Return (X, Y) of the center of cell containing provided text 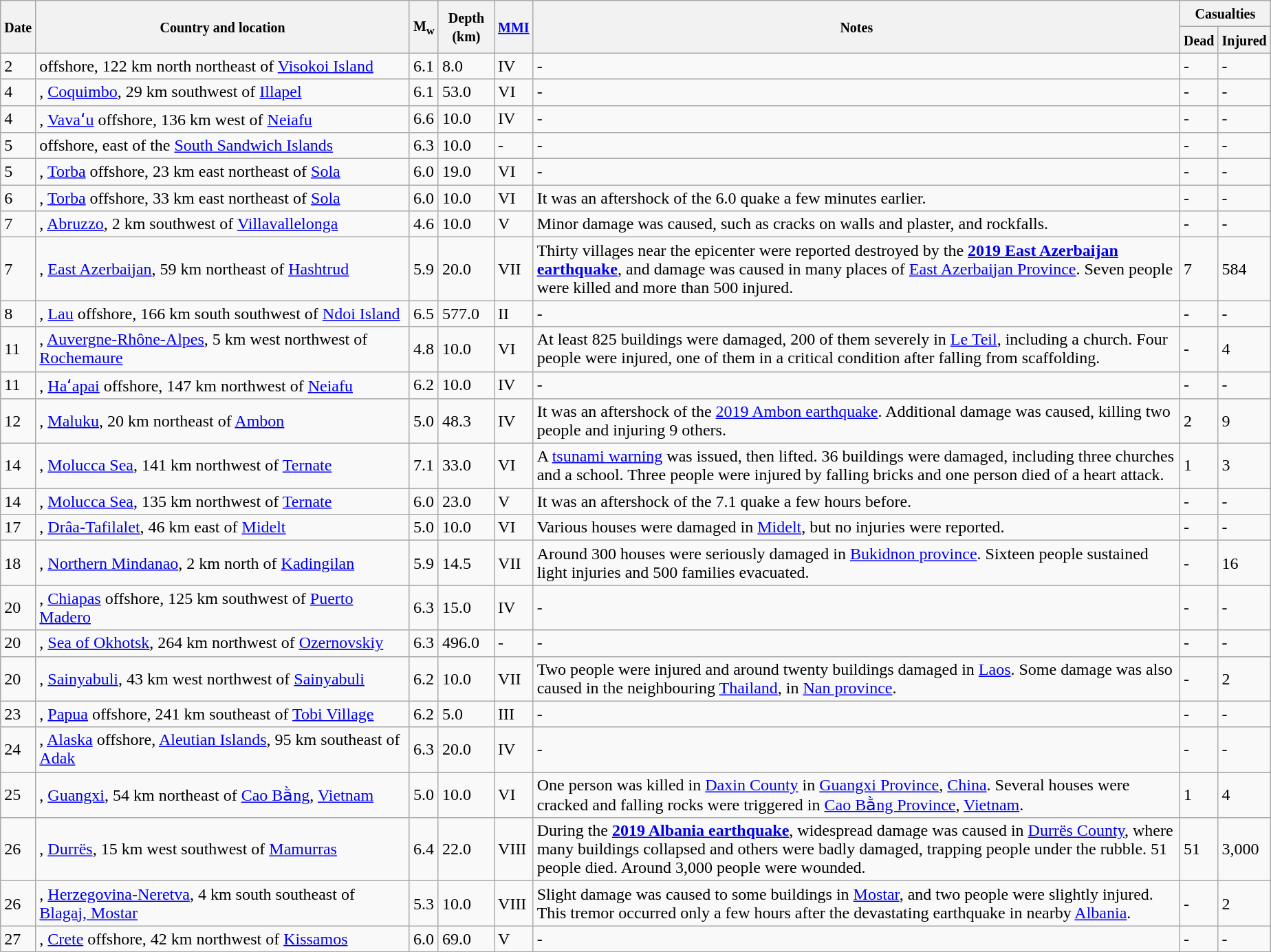
Mw (424, 27)
, Haʻapai offshore, 147 km northwest of Neiafu (223, 385)
Two people were injured and around twenty buildings damaged in Laos. Some damage was also caused in the neighbouring Thailand, in Nan province. (856, 678)
Dead (1199, 40)
6.6 (424, 119)
Minor damage was caused, such as cracks on walls and plaster, and rockfalls. (856, 224)
, Torba offshore, 23 km east northeast of Sola (223, 172)
3,000 (1244, 850)
577.0 (466, 314)
33.0 (466, 466)
, Molucca Sea, 135 km northwest of Ternate (223, 501)
, East Azerbaijan, 59 km northeast of Hashtrud (223, 269)
, Vavaʻu offshore, 136 km west of Neiafu (223, 119)
, Crete offshore, 42 km northwest of Kissamos (223, 939)
Around 300 houses were seriously damaged in Bukidnon province. Sixteen people sustained light injuries and 500 families evacuated. (856, 563)
17 (18, 528)
, Chiapas offshore, 125 km southwest of Puerto Madero (223, 608)
53.0 (466, 92)
Notes (856, 27)
MMI (514, 27)
, Northern Mindanao, 2 km north of Kadingilan (223, 563)
4.8 (424, 349)
3 (1244, 466)
, Drâa-Tafilalet, 46 km east of Midelt (223, 528)
23.0 (466, 501)
, Abruzzo, 2 km southwest of Villavallelonga (223, 224)
23 (18, 714)
, Coquimbo, 29 km southwest of Illapel (223, 92)
It was an aftershock of the 7.1 quake a few hours before. (856, 501)
Injured (1244, 40)
12 (18, 421)
offshore, 122 km north northeast of Visokoi Island (223, 66)
6.4 (424, 850)
III (514, 714)
14.5 (466, 563)
Country and location (223, 27)
, Herzegovina-Neretva, 4 km south southeast of Blagaj, Mostar (223, 904)
48.3 (466, 421)
, Durrës, 15 km west southwest of Mamurras (223, 850)
496.0 (466, 643)
, Sainyabuli, 43 km west northwest of Sainyabuli (223, 678)
6.5 (424, 314)
, Maluku, 20 km northeast of Ambon (223, 421)
51 (1199, 850)
15.0 (466, 608)
69.0 (466, 939)
It was an aftershock of the 6.0 quake a few minutes earlier. (856, 198)
584 (1244, 269)
, Guangxi, 54 km northeast of Cao Bằng, Vietnam (223, 795)
, Torba offshore, 33 km east northeast of Sola (223, 198)
offshore, east of the South Sandwich Islands (223, 146)
18 (18, 563)
Depth (km) (466, 27)
22.0 (466, 850)
16 (1244, 563)
27 (18, 939)
25 (18, 795)
It was an aftershock of the 2019 Ambon earthquake. Additional damage was caused, killing two people and injuring 9 others. (856, 421)
5.3 (424, 904)
Various houses were damaged in Midelt, but no injuries were reported. (856, 528)
, Sea of Okhotsk, 264 km northwest of Ozernovskiy (223, 643)
, Molucca Sea, 141 km northwest of Ternate (223, 466)
II (514, 314)
6 (18, 198)
Casualties (1225, 14)
Date (18, 27)
9 (1244, 421)
7.1 (424, 466)
19.0 (466, 172)
8.0 (466, 66)
4.6 (424, 224)
, Papua offshore, 241 km southeast of Tobi Village (223, 714)
, Lau offshore, 166 km south southwest of Ndoi Island (223, 314)
, Alaska offshore, Aleutian Islands, 95 km southeast of Adak (223, 750)
, Auvergne-Rhône-Alpes, 5 km west northwest of Rochemaure (223, 349)
24 (18, 750)
8 (18, 314)
